Determine the [x, y] coordinate at the center of the cell enclosing the given text.  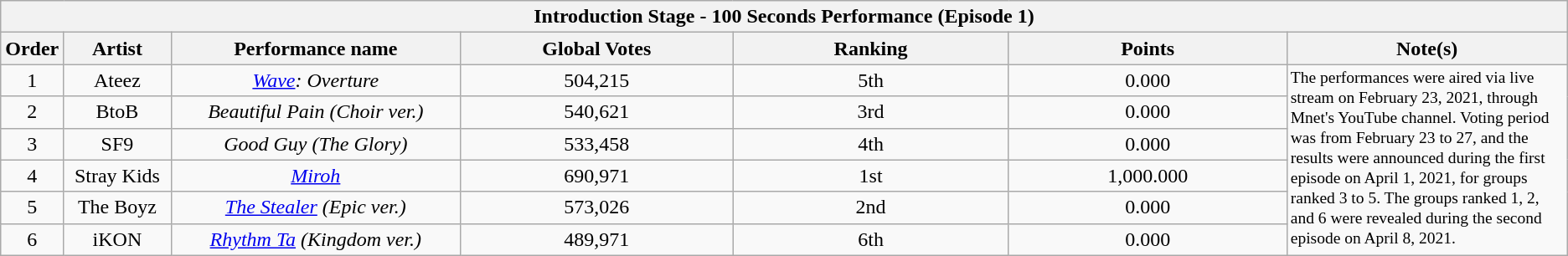
4th [871, 144]
SF9 [117, 144]
690,971 [596, 176]
533,458 [596, 144]
Ranking [871, 49]
2nd [871, 207]
540,621 [596, 112]
Ateez [117, 80]
573,026 [596, 207]
Points [1148, 49]
BtoB [117, 112]
Global Votes [596, 49]
489,971 [596, 239]
3rd [871, 112]
6 [32, 239]
Note(s) [1427, 49]
Order [32, 49]
The Stealer (Epic ver.) [316, 207]
4 [32, 176]
Performance name [316, 49]
1st [871, 176]
Artist [117, 49]
Miroh [316, 176]
5th [871, 80]
504,215 [596, 80]
Wave: Overture [316, 80]
3 [32, 144]
1 [32, 80]
The Boyz [117, 207]
5 [32, 207]
Introduction Stage - 100 Seconds Performance (Episode 1) [784, 17]
iKON [117, 239]
1,000.000 [1148, 176]
Beautiful Pain (Choir ver.) [316, 112]
Stray Kids [117, 176]
Good Guy (The Glory) [316, 144]
Rhythm Ta (Kingdom ver.) [316, 239]
2 [32, 112]
6th [871, 239]
